Capture the cell that displays the provided text and extract its [x, y] central coordinate. 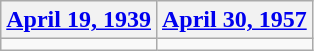
April 19, 1939 [79, 20]
April 30, 1957 [234, 20]
